Find where the given text appears and provide that cell's center as (X, Y) coordinate. 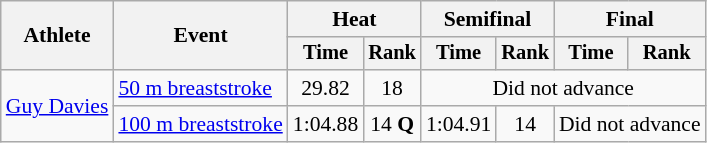
18 (392, 88)
Guy Davies (58, 106)
Event (200, 36)
Final (630, 19)
1:04.91 (458, 124)
50 m breaststroke (200, 88)
14 (525, 124)
100 m breaststroke (200, 124)
14 Q (392, 124)
Heat (354, 19)
1:04.88 (326, 124)
29.82 (326, 88)
Athlete (58, 36)
Semifinal (488, 19)
